Capture the cell that displays the provided text and extract its [X, Y] central coordinate. 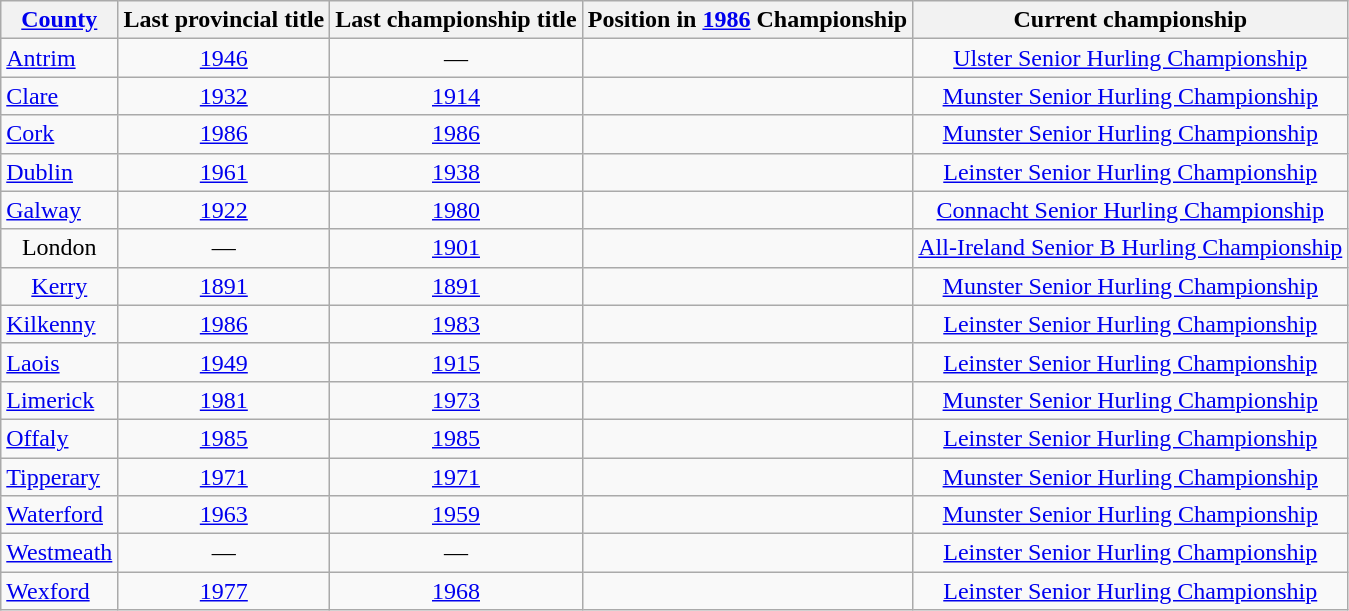
Galway [60, 210]
Connacht Senior Hurling Championship [1130, 210]
1949 [224, 362]
Clare [60, 96]
Last provincial title [224, 20]
All-Ireland Senior B Hurling Championship [1130, 248]
County [60, 20]
1915 [456, 362]
Cork [60, 134]
London [60, 248]
Ulster Senior Hurling Championship [1130, 58]
Laois [60, 362]
Position in 1986 Championship [748, 20]
1938 [456, 172]
1983 [456, 324]
1968 [456, 591]
1980 [456, 210]
1961 [224, 172]
1981 [224, 400]
1977 [224, 591]
Kerry [60, 286]
Limerick [60, 400]
Westmeath [60, 553]
Last championship title [456, 20]
Dublin [60, 172]
1922 [224, 210]
Offaly [60, 438]
Tipperary [60, 477]
Current championship [1130, 20]
1914 [456, 96]
1946 [224, 58]
1973 [456, 400]
Waterford [60, 515]
1963 [224, 515]
Antrim [60, 58]
Wexford [60, 591]
1959 [456, 515]
1901 [456, 248]
1932 [224, 96]
Kilkenny [60, 324]
